Find where the given text appears and provide that cell's center as (X, Y) coordinate. 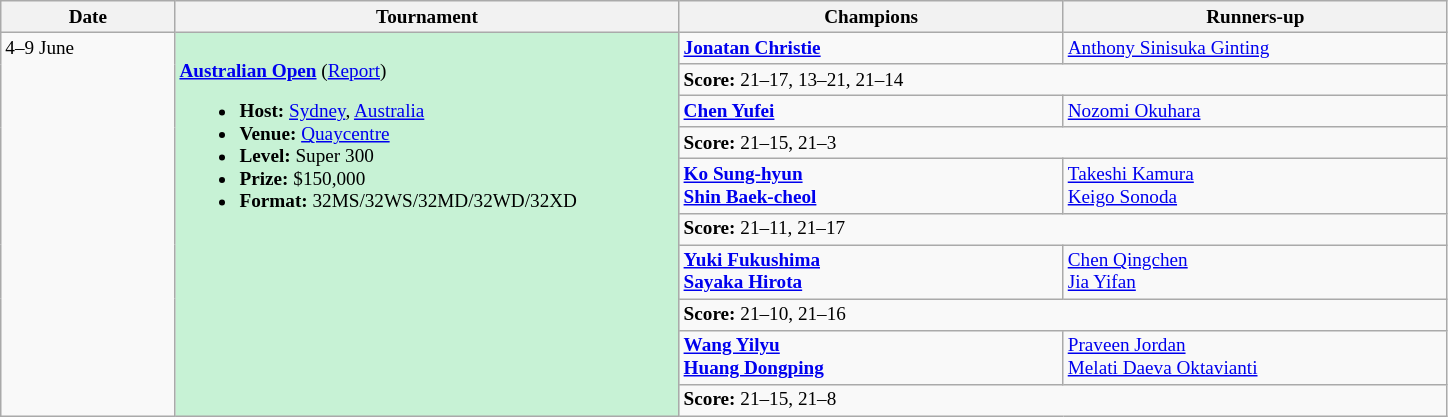
Tournament (427, 17)
Score: 21–15, 21–3 (1063, 143)
Yuki Fukushima Sayaka Hirota (871, 272)
Chen Yufei (871, 111)
Praveen Jordan Melati Daeva Oktavianti (1255, 357)
Wang Yilyu Huang Dongping (871, 357)
Takeshi Kamura Keigo Sonoda (1255, 186)
Score: 21–17, 13–21, 21–14 (1063, 80)
Chen Qingchen Jia Yifan (1255, 272)
Anthony Sinisuka Ginting (1255, 48)
Date (88, 17)
Ko Sung-hyun Shin Baek-cheol (871, 186)
Runners-up (1255, 17)
Jonatan Christie (871, 48)
Score: 21–11, 21–17 (1063, 229)
Score: 21–10, 21–16 (1063, 315)
Score: 21–15, 21–8 (1063, 400)
Champions (871, 17)
Australian Open (Report)Host: Sydney, AustraliaVenue: QuaycentreLevel: Super 300Prize: $150,000Format: 32MS/32WS/32MD/32WD/32XD (427, 224)
Nozomi Okuhara (1255, 111)
4–9 June (88, 224)
